Detect which cell encompasses the target text, then output its (X, Y) center coordinate. 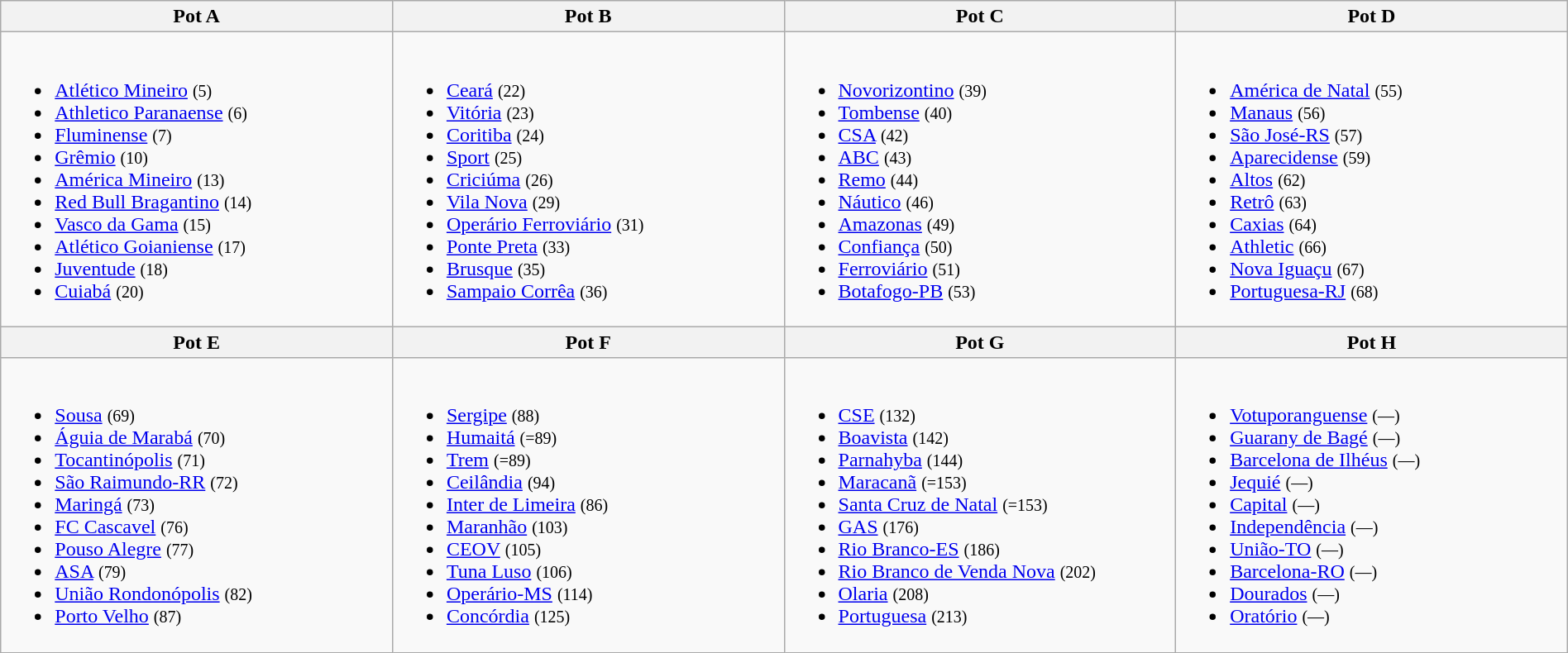
Pot C (980, 17)
Pot D (1372, 17)
Pot F (588, 342)
América de Natal (55)Manaus (56)São José-RS (57)Aparecidense (59)Altos (62)Retrô (63)Caxias (64)Athletic (66)Nova Iguaçu (67)Portuguesa-RJ (68) (1372, 179)
Ceará (22)Vitória (23)Coritiba (24)Sport (25)Criciúma (26)Vila Nova (29)Operário Ferroviário (31)Ponte Preta (33)Brusque (35)Sampaio Corrêa (36) (588, 179)
Pot B (588, 17)
Pot H (1372, 342)
Sergipe (88)Humaitá (=89)Trem (=89)Ceilândia (94)Inter de Limeira (86)Maranhão (103)CEOV (105)Tuna Luso (106)Operário-MS (114)Concórdia (125) (588, 505)
Novorizontino (39)Tombense (40)CSA (42)ABC (43)Remo (44)Náutico (46)Amazonas (49)Confiança (50)Ferroviário (51)Botafogo-PB (53) (980, 179)
Pot E (197, 342)
Pot A (197, 17)
Pot G (980, 342)
